Extract the (x, y) coordinate from the center of the cell holding the provided text.  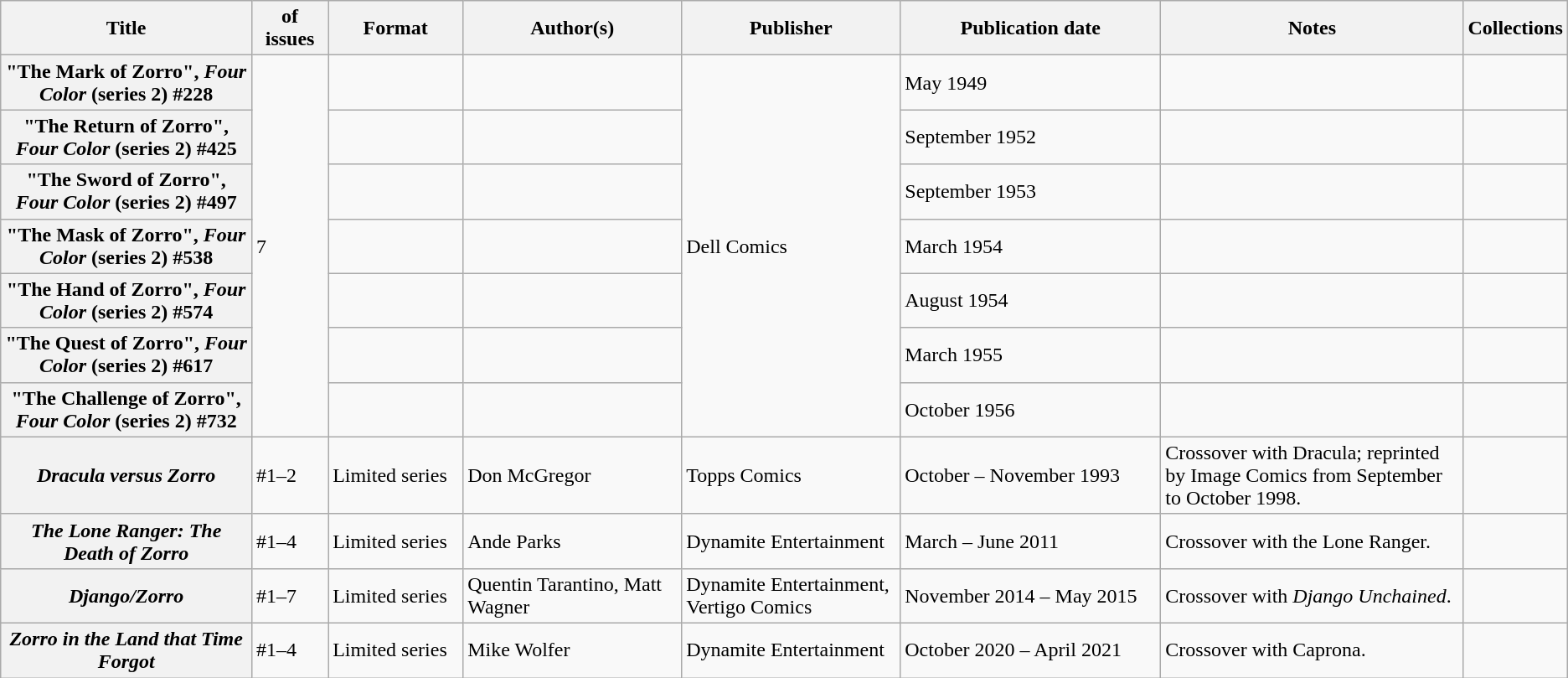
Zorro in the Land that Time Forgot (126, 650)
Crossover with Django Unchained. (1312, 595)
March 1955 (1030, 355)
October – November 1993 (1030, 475)
Django/Zorro (126, 595)
August 1954 (1030, 300)
March – June 2011 (1030, 541)
The Lone Ranger: The Death of Zorro (126, 541)
Crossover with Caprona. (1312, 650)
Dell Comics (791, 246)
#1–2 (290, 475)
September 1953 (1030, 191)
"The Mask of Zorro", Four Color (series 2) #538 (126, 246)
"The Challenge of Zorro", Four Color (series 2) #732 (126, 409)
Publication date (1030, 28)
Crossover with the Lone Ranger. (1312, 541)
May 1949 (1030, 82)
Mike Wolfer (573, 650)
"The Sword of Zorro", Four Color (series 2) #497 (126, 191)
November 2014 – May 2015 (1030, 595)
"The Hand of Zorro", Four Color (series 2) #574 (126, 300)
"The Mark of Zorro", Four Color (series 2) #228 (126, 82)
Dynamite Entertainment, Vertigo Comics (791, 595)
October 1956 (1030, 409)
7 (290, 246)
March 1954 (1030, 246)
Quentin Tarantino, Matt Wagner (573, 595)
Collections (1515, 28)
Dracula versus Zorro (126, 475)
"The Return of Zorro", Four Color (series 2) #425 (126, 137)
Format (395, 28)
October 2020 – April 2021 (1030, 650)
Title (126, 28)
Don McGregor (573, 475)
Author(s) (573, 28)
Notes (1312, 28)
Crossover with Dracula; reprinted by Image Comics from September to October 1998. (1312, 475)
Publisher (791, 28)
September 1952 (1030, 137)
#1–7 (290, 595)
of issues (290, 28)
Ande Parks (573, 541)
"The Quest of Zorro", Four Color (series 2) #617 (126, 355)
Topps Comics (791, 475)
